Find where the given text appears and provide that cell's center as (x, y) coordinate. 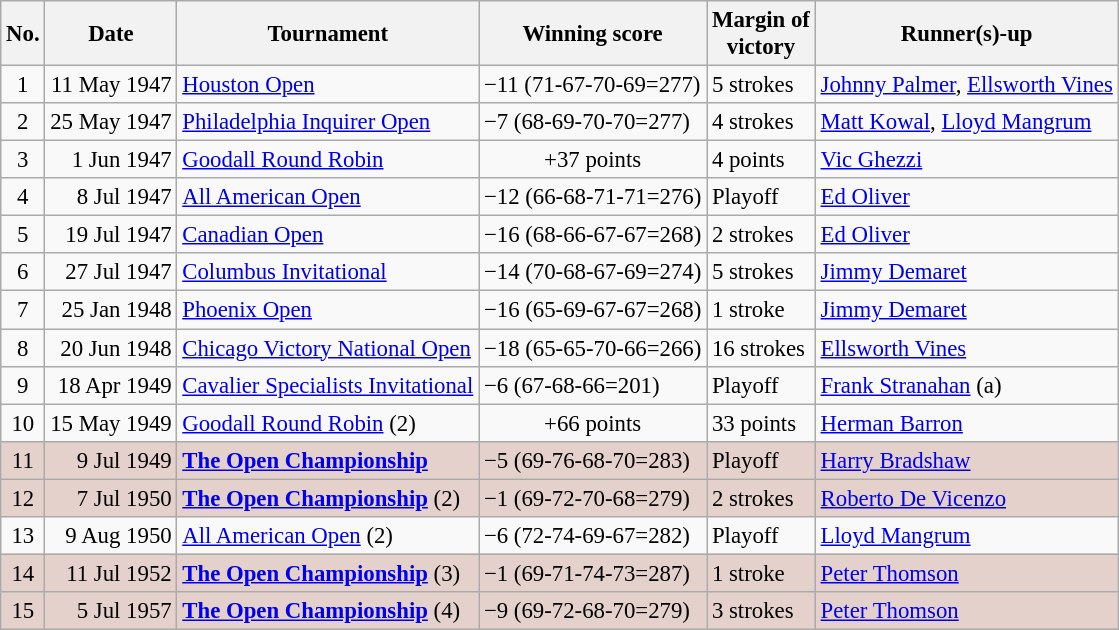
15 (23, 611)
3 strokes (762, 611)
14 (23, 573)
10 (23, 423)
6 (23, 273)
7 Jul 1950 (111, 498)
5 Jul 1957 (111, 611)
18 Apr 1949 (111, 385)
9 (23, 385)
12 (23, 498)
Herman Barron (966, 423)
−1 (69-71-74-73=287) (593, 573)
No. (23, 34)
Chicago Victory National Open (328, 348)
−1 (69-72-70-68=279) (593, 498)
Vic Ghezzi (966, 160)
Margin ofvictory (762, 34)
1 Jun 1947 (111, 160)
1 (23, 85)
The Open Championship (3) (328, 573)
4 strokes (762, 122)
−6 (67-68-66=201) (593, 385)
Frank Stranahan (a) (966, 385)
Cavalier Specialists Invitational (328, 385)
9 Aug 1950 (111, 536)
5 (23, 235)
−18 (65-65-70-66=266) (593, 348)
Houston Open (328, 85)
15 May 1949 (111, 423)
7 (23, 310)
11 May 1947 (111, 85)
−9 (69-72-68-70=279) (593, 611)
25 May 1947 (111, 122)
−5 (69-76-68-70=283) (593, 460)
11 (23, 460)
Johnny Palmer, Ellsworth Vines (966, 85)
Philadelphia Inquirer Open (328, 122)
4 points (762, 160)
Date (111, 34)
11 Jul 1952 (111, 573)
Canadian Open (328, 235)
The Open Championship (328, 460)
+66 points (593, 423)
Harry Bradshaw (966, 460)
2 (23, 122)
Goodall Round Robin (328, 160)
Roberto De Vicenzo (966, 498)
The Open Championship (4) (328, 611)
−14 (70-68-67-69=274) (593, 273)
−7 (68-69-70-70=277) (593, 122)
−12 (66-68-71-71=276) (593, 197)
Matt Kowal, Lloyd Mangrum (966, 122)
3 (23, 160)
Goodall Round Robin (2) (328, 423)
Columbus Invitational (328, 273)
+37 points (593, 160)
−6 (72-74-69-67=282) (593, 536)
4 (23, 197)
Phoenix Open (328, 310)
Tournament (328, 34)
9 Jul 1949 (111, 460)
Lloyd Mangrum (966, 536)
33 points (762, 423)
Runner(s)-up (966, 34)
Winning score (593, 34)
25 Jan 1948 (111, 310)
All American Open (2) (328, 536)
−16 (65-69-67-67=268) (593, 310)
The Open Championship (2) (328, 498)
−11 (71-67-70-69=277) (593, 85)
8 (23, 348)
16 strokes (762, 348)
13 (23, 536)
20 Jun 1948 (111, 348)
−16 (68-66-67-67=268) (593, 235)
27 Jul 1947 (111, 273)
19 Jul 1947 (111, 235)
8 Jul 1947 (111, 197)
Ellsworth Vines (966, 348)
All American Open (328, 197)
